Scan for the cell matching the given text and deliver its (X, Y) coordinate at center. 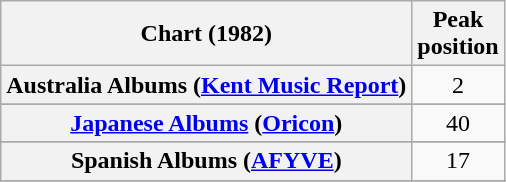
17 (458, 161)
Australia Albums (Kent Music Report) (206, 85)
Spanish Albums (AFYVE) (206, 161)
Japanese Albums (Oricon) (206, 123)
Peakposition (458, 34)
Chart (1982) (206, 34)
2 (458, 85)
40 (458, 123)
